Detect which cell encompasses the target text, then output its (x, y) center coordinate. 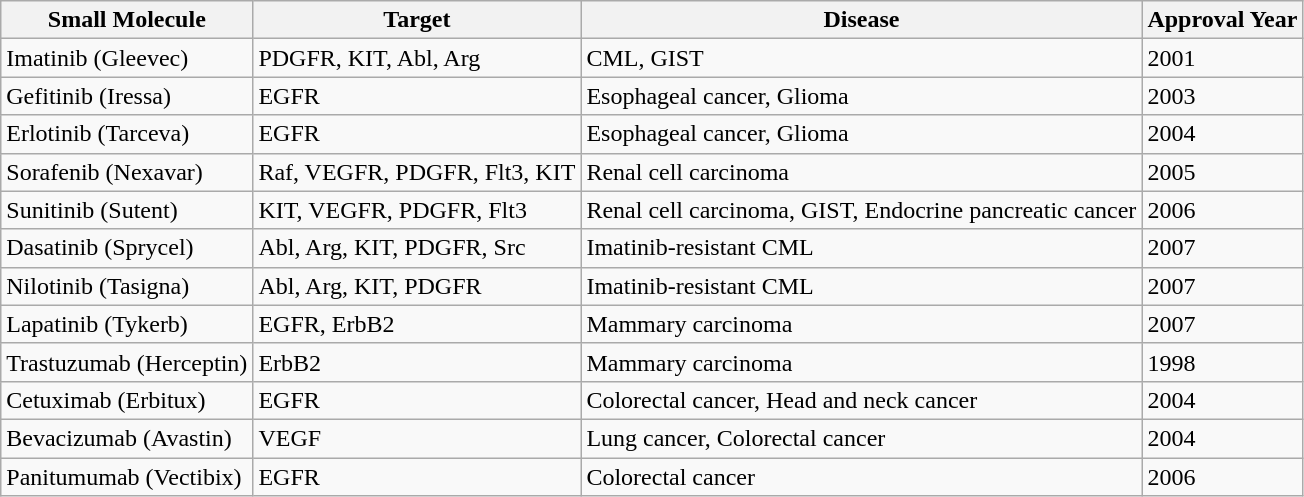
CML, GIST (862, 58)
Colorectal cancer (862, 477)
Abl, Arg, KIT, PDGFR (417, 286)
Nilotinib (Tasigna) (127, 286)
Imatinib (Gleevec) (127, 58)
Target (417, 20)
Disease (862, 20)
Sorafenib (Nexavar) (127, 172)
Erlotinib (Tarceva) (127, 134)
Gefitinib (Iressa) (127, 96)
Abl, Arg, KIT, PDGFR, Src (417, 248)
PDGFR, KIT, Abl, Arg (417, 58)
Raf, VEGFR, PDGFR, Flt3, KIT (417, 172)
Lapatinib (Tykerb) (127, 324)
Renal cell carcinoma, GIST, Endocrine pancreatic cancer (862, 210)
Approval Year (1222, 20)
Sunitinib (Sutent) (127, 210)
Lung cancer, Colorectal cancer (862, 438)
ErbB2 (417, 362)
Cetuximab (Erbitux) (127, 400)
Bevacizumab (Avastin) (127, 438)
Dasatinib (Sprycel) (127, 248)
2003 (1222, 96)
EGFR, ErbB2 (417, 324)
Trastuzumab (Herceptin) (127, 362)
Panitumumab (Vectibix) (127, 477)
2005 (1222, 172)
VEGF (417, 438)
KIT, VEGFR, PDGFR, Flt3 (417, 210)
Colorectal cancer, Head and neck cancer (862, 400)
Small Molecule (127, 20)
2001 (1222, 58)
Renal cell carcinoma (862, 172)
1998 (1222, 362)
